Scan for the cell matching the given text and deliver its [x, y] coordinate at center. 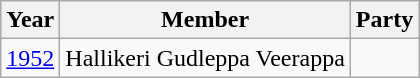
Year [30, 20]
1952 [30, 58]
Party [384, 20]
Hallikeri Gudleppa Veerappa [206, 58]
Member [206, 20]
